For the text-containing cell, return its midpoint in [X, Y] coordinate format. 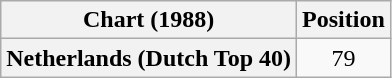
Netherlands (Dutch Top 40) [149, 58]
79 [344, 58]
Position [344, 20]
Chart (1988) [149, 20]
